Return [x, y] of the center of cell containing provided text 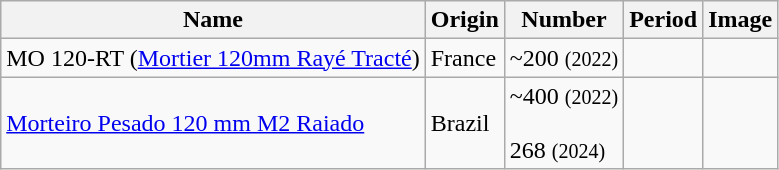
Origin [464, 20]
Image [740, 20]
France [464, 58]
Name [213, 20]
Brazil [464, 123]
Number [564, 20]
MO 120-RT (Mortier 120mm Rayé Tracté) [213, 58]
Morteiro Pesado 120 mm M2 Raiado [213, 123]
~400 (2022)268 (2024) [564, 123]
Period [664, 20]
~200 (2022) [564, 58]
